From the cell containing the given text, extract its center point as (x, y) coordinate. 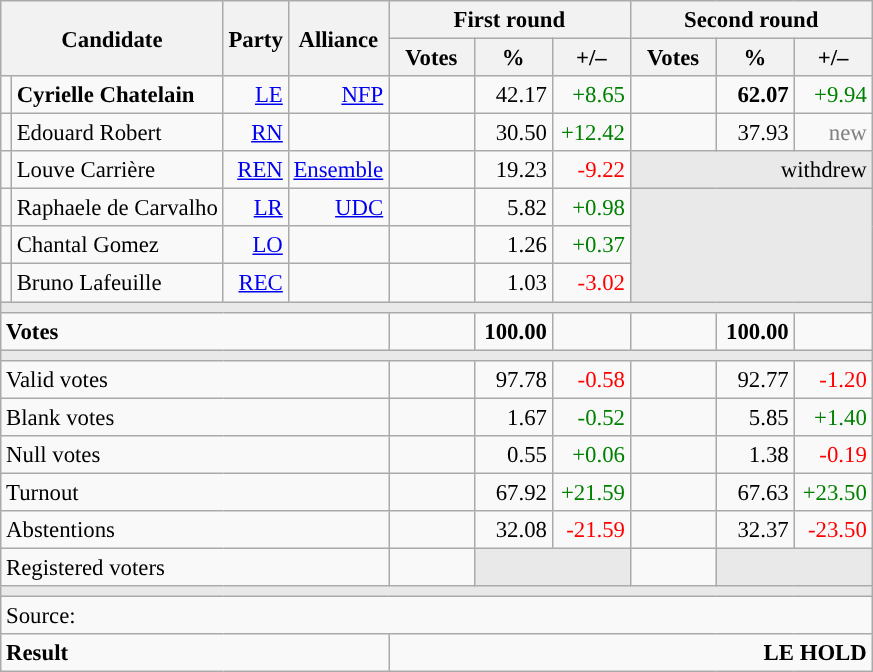
+0.06 (591, 455)
+0.37 (591, 245)
First round (510, 20)
Result (195, 653)
5.85 (755, 417)
LR (256, 208)
Cyrielle Chatelain (117, 95)
+1.40 (833, 417)
Valid votes (195, 379)
32.08 (513, 530)
-1.20 (833, 379)
Null votes (195, 455)
67.92 (513, 492)
-3.02 (591, 283)
+0.98 (591, 208)
92.77 (755, 379)
30.50 (513, 133)
-0.58 (591, 379)
+8.65 (591, 95)
5.82 (513, 208)
1.26 (513, 245)
Alliance (338, 38)
1.03 (513, 283)
-0.52 (591, 417)
-9.22 (591, 170)
1.38 (755, 455)
32.37 (755, 530)
Edouard Robert (117, 133)
97.78 (513, 379)
Louve Carrière (117, 170)
37.93 (755, 133)
RN (256, 133)
NFP (338, 95)
Party (256, 38)
42.17 (513, 95)
REN (256, 170)
62.07 (755, 95)
Turnout (195, 492)
+9.94 (833, 95)
new (833, 133)
withdrew (751, 170)
Raphaele de Carvalho (117, 208)
67.63 (755, 492)
Registered voters (195, 567)
0.55 (513, 455)
Candidate (112, 38)
-21.59 (591, 530)
-0.19 (833, 455)
+12.42 (591, 133)
+23.50 (833, 492)
Bruno Lafeuille (117, 283)
Second round (751, 20)
LE HOLD (631, 653)
Blank votes (195, 417)
Ensemble (338, 170)
1.67 (513, 417)
-23.50 (833, 530)
19.23 (513, 170)
REC (256, 283)
+21.59 (591, 492)
Source: (436, 616)
LE (256, 95)
Abstentions (195, 530)
LO (256, 245)
UDC (338, 208)
Chantal Gomez (117, 245)
